Find where the given text appears and provide that cell's center as (x, y) coordinate. 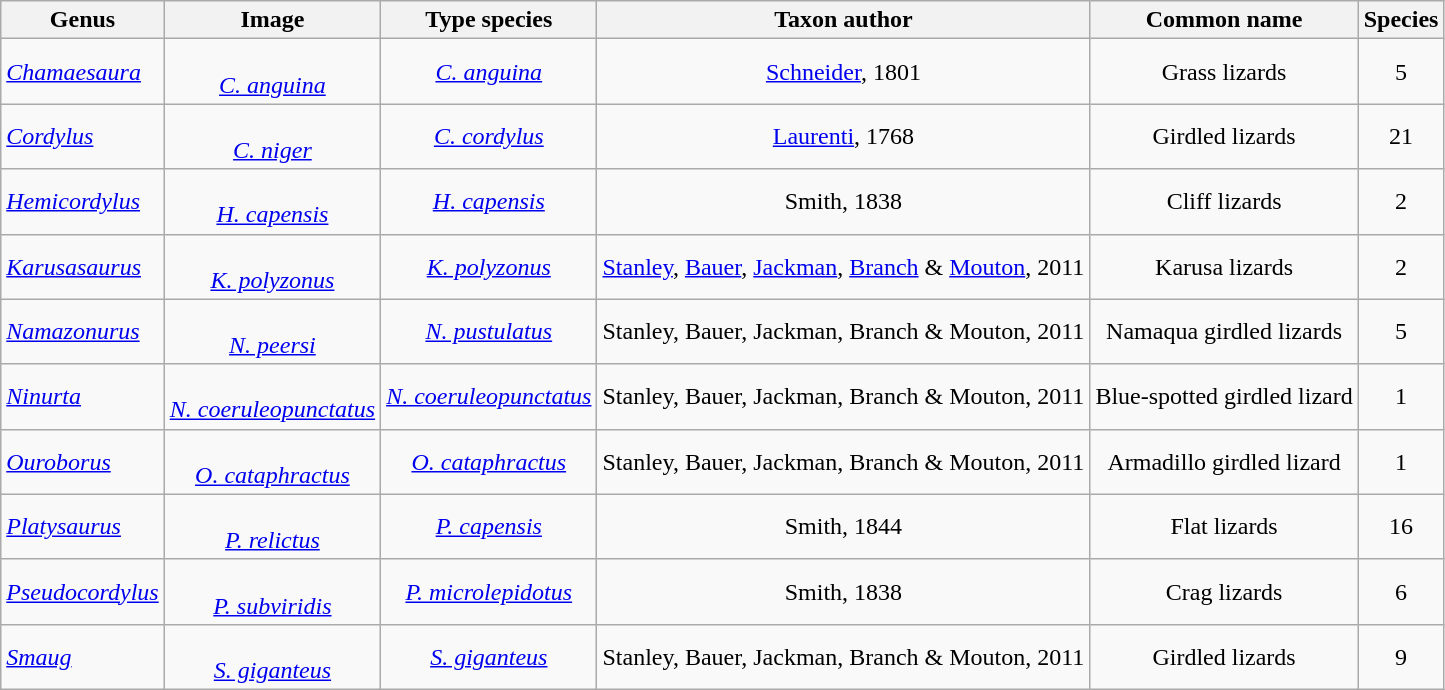
Cliff lizards (1224, 202)
Common name (1224, 20)
Laurenti, 1768 (844, 136)
Schneider, 1801 (844, 72)
P. subviridis (272, 592)
Genus (82, 20)
Karusasaurus (82, 266)
Crag lizards (1224, 592)
P. capensis (489, 526)
Species (1401, 20)
Ninurta (82, 396)
Type species (489, 20)
Karusa lizards (1224, 266)
Platysaurus (82, 526)
P. relictus (272, 526)
16 (1401, 526)
Taxon author (844, 20)
Chamaesaura (82, 72)
Cordylus (82, 136)
21 (1401, 136)
Flat lizards (1224, 526)
C. niger (272, 136)
Pseudocordylus (82, 592)
Hemicordylus (82, 202)
9 (1401, 656)
N. pustulatus (489, 332)
Image (272, 20)
Armadillo girdled lizard (1224, 462)
Blue-spotted girdled lizard (1224, 396)
P. microlepidotus (489, 592)
6 (1401, 592)
Ouroborus (82, 462)
Namaqua girdled lizards (1224, 332)
Smaug (82, 656)
C. cordylus (489, 136)
Smith, 1844 (844, 526)
Namazonurus (82, 332)
N. peersi (272, 332)
Grass lizards (1224, 72)
